Search for the cell housing the specified text and yield its [X, Y] center coordinate. 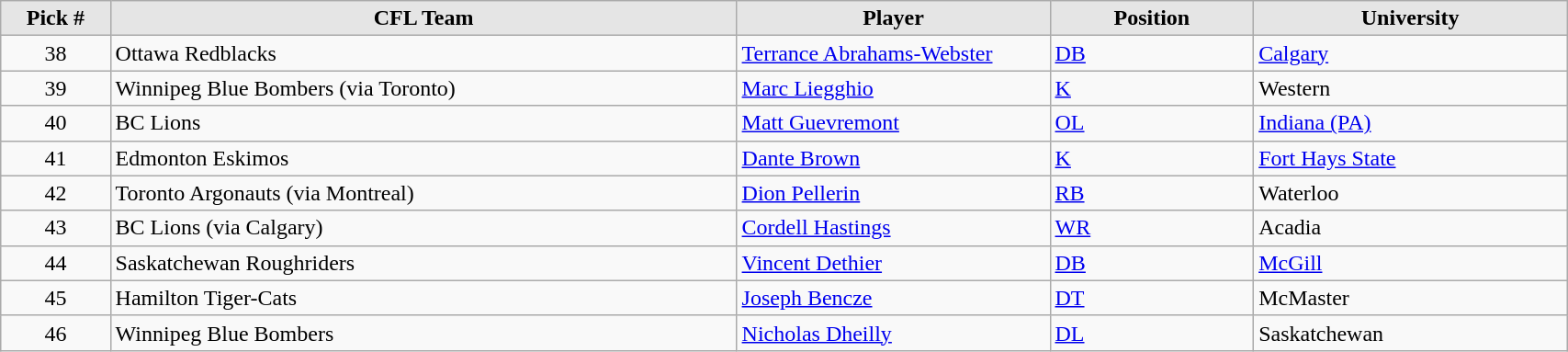
40 [55, 123]
Winnipeg Blue Bombers (via Toronto) [423, 88]
Hamilton Tiger-Cats [423, 298]
Cordell Hastings [893, 228]
Saskatchewan [1411, 333]
38 [55, 53]
45 [55, 298]
Pick # [55, 18]
OL [1152, 123]
McGill [1411, 263]
Vincent Dethier [893, 263]
Winnipeg Blue Bombers [423, 333]
RB [1152, 193]
Calgary [1411, 53]
39 [55, 88]
Ottawa Redblacks [423, 53]
DT [1152, 298]
CFL Team [423, 18]
Edmonton Eskimos [423, 158]
Terrance Abrahams-Webster [893, 53]
Indiana (PA) [1411, 123]
Saskatchewan Roughriders [423, 263]
DL [1152, 333]
Nicholas Dheilly [893, 333]
Player [893, 18]
Joseph Bencze [893, 298]
Western [1411, 88]
Fort Hays State [1411, 158]
Waterloo [1411, 193]
McMaster [1411, 298]
42 [55, 193]
BC Lions [423, 123]
Acadia [1411, 228]
Dion Pellerin [893, 193]
Toronto Argonauts (via Montreal) [423, 193]
Position [1152, 18]
43 [55, 228]
Dante Brown [893, 158]
41 [55, 158]
University [1411, 18]
BC Lions (via Calgary) [423, 228]
WR [1152, 228]
44 [55, 263]
Marc Liegghio [893, 88]
46 [55, 333]
Matt Guevremont [893, 123]
